Return the (X, Y) coordinate for the center point of the cell that contains the specified text.  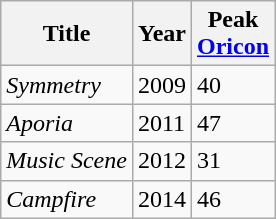
Symmetry (67, 85)
Campfire (67, 199)
Music Scene (67, 161)
47 (232, 123)
2011 (162, 123)
46 (232, 199)
2012 (162, 161)
2009 (162, 85)
PeakOricon (232, 34)
40 (232, 85)
Title (67, 34)
Aporia (67, 123)
2014 (162, 199)
31 (232, 161)
Year (162, 34)
